Search for the cell housing the specified text and yield its [X, Y] center coordinate. 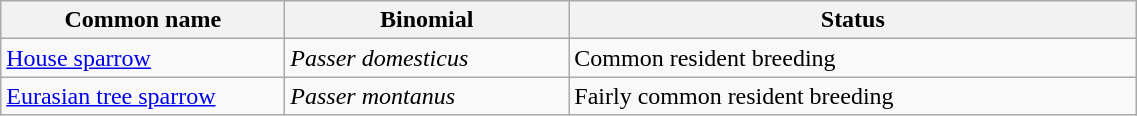
Passer montanus [427, 96]
Fairly common resident breeding [853, 96]
Passer domesticus [427, 58]
Binomial [427, 20]
Common name [143, 20]
Common resident breeding [853, 58]
House sparrow [143, 58]
Status [853, 20]
Eurasian tree sparrow [143, 96]
